Identify which cell holds the provided text, then report its (x, y) central coordinate. 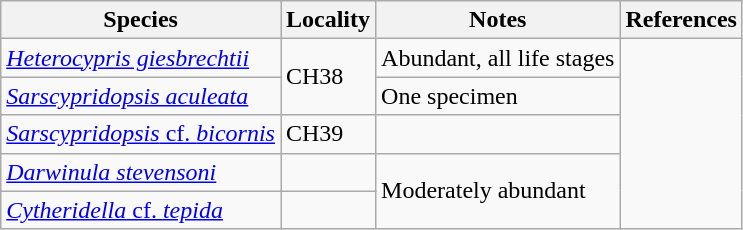
Sarscypridopsis cf. bicornis (141, 134)
Notes (498, 20)
One specimen (498, 96)
References (682, 20)
CH38 (328, 77)
Species (141, 20)
Moderately abundant (498, 191)
Heterocypris giesbrechtii (141, 58)
Locality (328, 20)
CH39 (328, 134)
Sarscypridopsis aculeata (141, 96)
Darwinula stevensoni (141, 172)
Abundant, all life stages (498, 58)
Cytheridella cf. tepida (141, 210)
